Find where the given text appears and provide that cell's center as (x, y) coordinate. 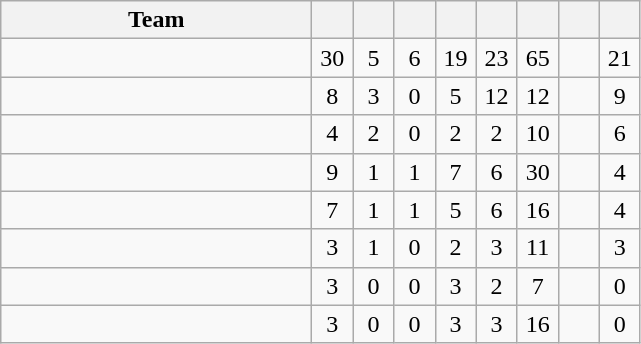
8 (332, 96)
19 (456, 58)
11 (538, 248)
Team (156, 20)
65 (538, 58)
23 (496, 58)
10 (538, 134)
21 (620, 58)
